Search for the cell housing the specified text and yield its [x, y] center coordinate. 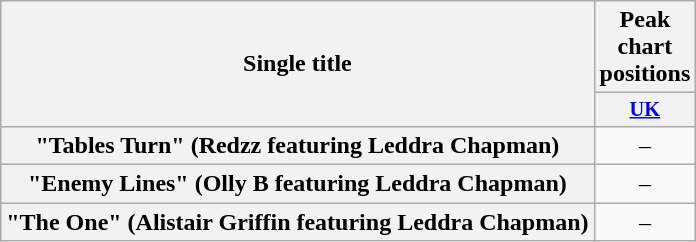
Single title [298, 64]
"Enemy Lines" (Olly B featuring Leddra Chapman) [298, 184]
UK [645, 110]
Peak chart positions [645, 47]
"The One" (Alistair Griffin featuring Leddra Chapman) [298, 222]
"Tables Turn" (Redzz featuring Leddra Chapman) [298, 145]
